For the text-containing cell, return its midpoint in (X, Y) coordinate format. 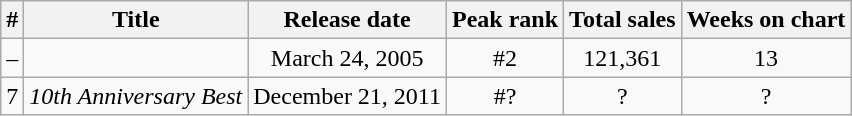
# (12, 20)
– (12, 58)
Total sales (623, 20)
13 (766, 58)
March 24, 2005 (348, 58)
Title (136, 20)
#? (506, 96)
Weeks on chart (766, 20)
10th Anniversary Best (136, 96)
December 21, 2011 (348, 96)
7 (12, 96)
Peak rank (506, 20)
121,361 (623, 58)
#2 (506, 58)
Release date (348, 20)
